Locate the cell with the specified text and output its [X, Y] center coordinate. 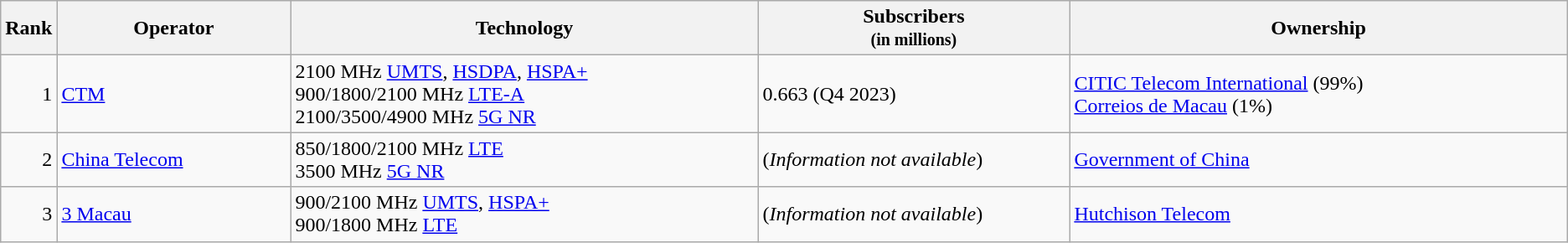
Subscribers(in millions) [914, 28]
CITIC Telecom International (99%)Correios de Macau (1%) [1318, 94]
Technology [524, 28]
2 [28, 159]
CTM [174, 94]
Ownership [1318, 28]
900/2100 MHz UMTS, HSPA+900/1800 MHz LTE [524, 215]
1 [28, 94]
Government of China [1318, 159]
2100 MHz UMTS, HSDPA, HSPA+900/1800/2100 MHz LTE-A2100/3500/4900 MHz 5G NR [524, 94]
850/1800/2100 MHz LTE3500 MHz 5G NR [524, 159]
China Telecom [174, 159]
3 [28, 215]
3 Macau [174, 215]
Operator [174, 28]
Rank [28, 28]
Hutchison Telecom [1318, 215]
0.663 (Q4 2023) [914, 94]
